Scan for the cell matching the given text and deliver its [X, Y] coordinate at center. 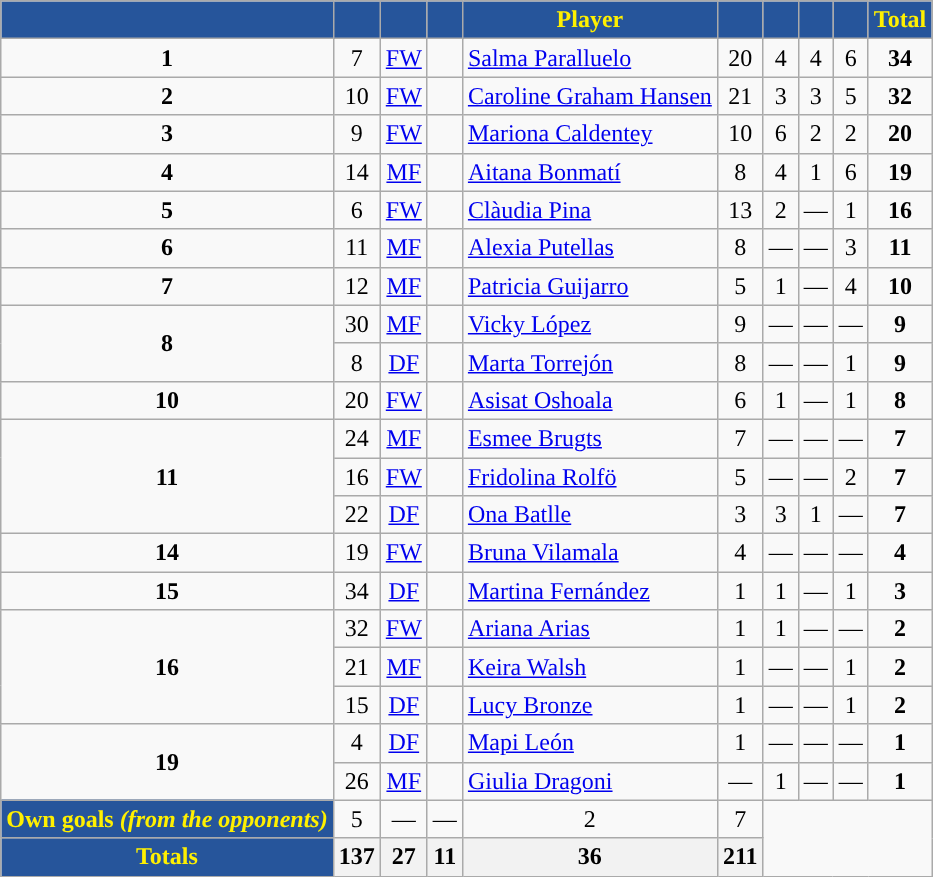
Esmee Brugts [590, 438]
Clàudia Pina [590, 210]
30 [356, 324]
Own goals (from the opponents) [167, 819]
137 [356, 857]
Marta Torrejón [590, 362]
12 [356, 286]
Ona Batlle [590, 515]
26 [356, 781]
Alexia Putellas [590, 248]
24 [356, 438]
Vicky López [590, 324]
Salma Paralluelo [590, 58]
Caroline Graham Hansen [590, 96]
27 [404, 857]
Player [590, 20]
Patricia Guijarro [590, 286]
13 [740, 210]
22 [356, 515]
Mapi León [590, 743]
Giulia Dragoni [590, 781]
211 [740, 857]
Totals [167, 857]
Keira Walsh [590, 667]
Mariona Caldentey [590, 134]
Ariana Arias [590, 629]
Bruna Vilamala [590, 553]
Asisat Oshoala [590, 400]
Fridolina Rolfö [590, 477]
36 [590, 857]
Martina Fernández [590, 591]
Aitana Bonmatí [590, 172]
Lucy Bronze [590, 705]
Total [900, 20]
